From the cell containing the given text, extract its center point as (x, y) coordinate. 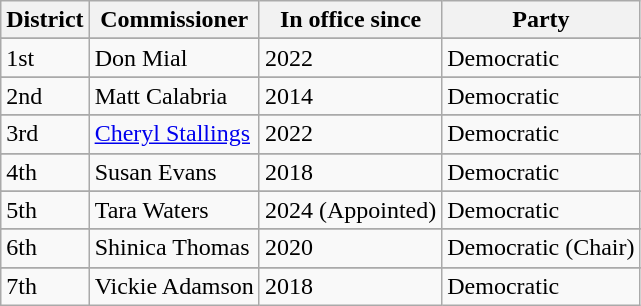
2024 (Appointed) (350, 210)
Susan Evans (174, 172)
District (45, 20)
2nd (45, 96)
1st (45, 58)
Party (541, 20)
2014 (350, 96)
Tara Waters (174, 210)
Cheryl Stallings (174, 134)
In office since (350, 20)
2020 (350, 248)
Shinica Thomas (174, 248)
Vickie Adamson (174, 286)
7th (45, 286)
6th (45, 248)
Commissioner (174, 20)
5th (45, 210)
Don Mial (174, 58)
Democratic (Chair) (541, 248)
3rd (45, 134)
Matt Calabria (174, 96)
4th (45, 172)
